Identify which cell holds the provided text, then report its (x, y) central coordinate. 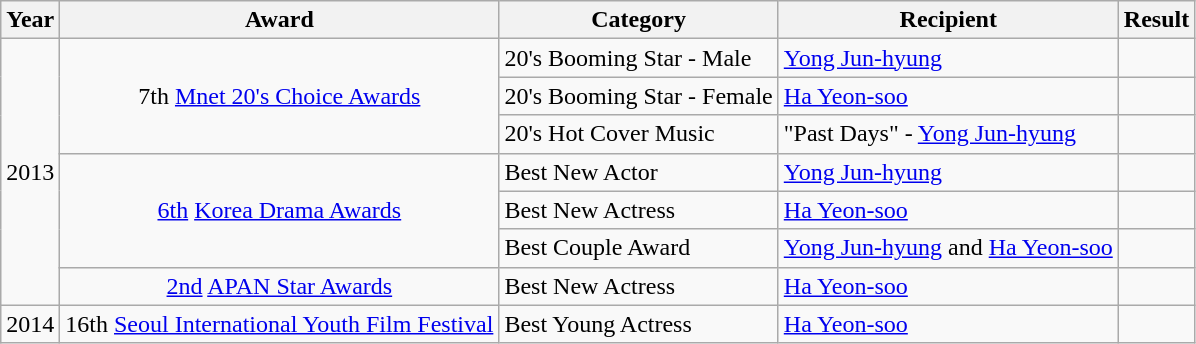
20's Hot Cover Music (638, 134)
Best Couple Award (638, 248)
Best New Actor (638, 172)
16th Seoul International Youth Film Festival (280, 324)
2014 (30, 324)
20's Booming Star - Male (638, 58)
Award (280, 20)
"Past Days" - Yong Jun-hyung (948, 134)
Result (1156, 20)
2nd APAN Star Awards (280, 286)
6th Korea Drama Awards (280, 210)
Best Young Actress (638, 324)
7th Mnet 20's Choice Awards (280, 96)
Recipient (948, 20)
2013 (30, 172)
Year (30, 20)
20's Booming Star - Female (638, 96)
Category (638, 20)
Yong Jun-hyung and Ha Yeon-soo (948, 248)
